From the cell containing the given text, extract its center point as (X, Y) coordinate. 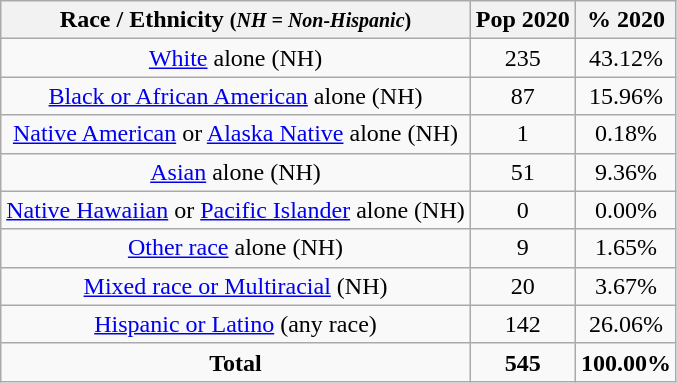
0.00% (626, 210)
0.18% (626, 134)
1.65% (626, 248)
Native Hawaiian or Pacific Islander alone (NH) (236, 210)
235 (522, 58)
Other race alone (NH) (236, 248)
100.00% (626, 362)
Native American or Alaska Native alone (NH) (236, 134)
White alone (NH) (236, 58)
26.06% (626, 324)
3.67% (626, 286)
Total (236, 362)
0 (522, 210)
43.12% (626, 58)
51 (522, 172)
Mixed race or Multiracial (NH) (236, 286)
% 2020 (626, 20)
1 (522, 134)
87 (522, 96)
Pop 2020 (522, 20)
9.36% (626, 172)
Asian alone (NH) (236, 172)
Race / Ethnicity (NH = Non-Hispanic) (236, 20)
Black or African American alone (NH) (236, 96)
9 (522, 248)
142 (522, 324)
Hispanic or Latino (any race) (236, 324)
15.96% (626, 96)
20 (522, 286)
545 (522, 362)
